Locate the cell with the specified text and output its [x, y] center coordinate. 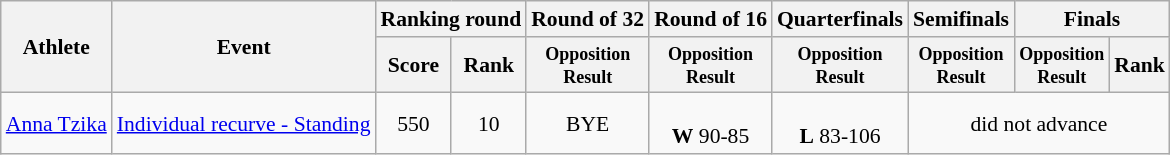
Ranking round [450, 19]
10 [488, 124]
BYE [588, 124]
Score [413, 65]
Round of 16 [710, 19]
Individual recurve - Standing [244, 124]
L 83-106 [840, 124]
Quarterfinals [840, 19]
Semifinals [961, 19]
550 [413, 124]
did not advance [1039, 124]
Round of 32 [588, 19]
Finals [1092, 19]
Anna Tzika [56, 124]
W 90-85 [710, 124]
Event [244, 47]
Athlete [56, 47]
